Capture the cell that displays the provided text and extract its [x, y] central coordinate. 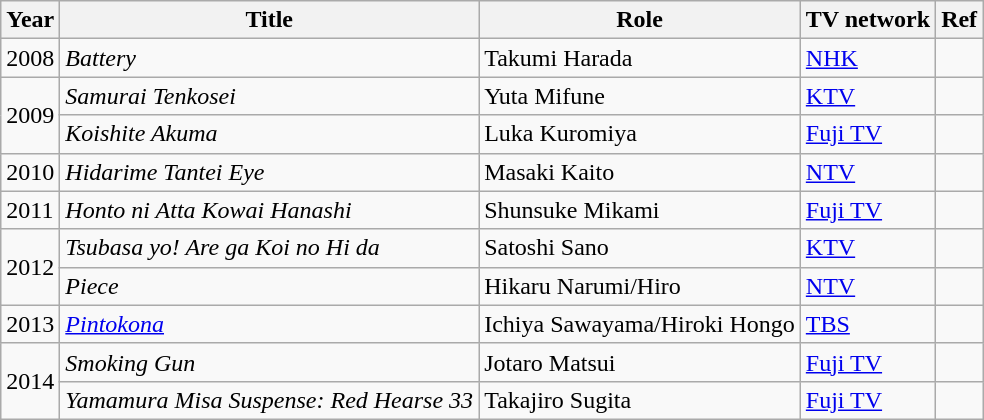
Satoshi Sano [640, 248]
Jotaro Matsui [640, 362]
Smoking Gun [270, 362]
2010 [30, 172]
Yamamura Misa Suspense: Red Hearse 33 [270, 400]
Hidarime Tantei Eye [270, 172]
TBS [868, 324]
Koishite Akuma [270, 134]
Hikaru Narumi/Hiro [640, 286]
TV network [868, 20]
Tsubasa yo! Are ga Koi no Hi da [270, 248]
Battery [270, 58]
Year [30, 20]
Samurai Tenkosei [270, 96]
Takajiro Sugita [640, 400]
Shunsuke Mikami [640, 210]
Ref [960, 20]
Luka Kuromiya [640, 134]
2011 [30, 210]
2014 [30, 381]
Piece [270, 286]
2012 [30, 267]
NHK [868, 58]
Honto ni Atta Kowai Hanashi [270, 210]
2008 [30, 58]
Title [270, 20]
2013 [30, 324]
Yuta Mifune [640, 96]
Masaki Kaito [640, 172]
Ichiya Sawayama/Hiroki Hongo [640, 324]
Role [640, 20]
2009 [30, 115]
Takumi Harada [640, 58]
Pintokona [270, 324]
